For the text-containing cell, return its midpoint in [x, y] coordinate format. 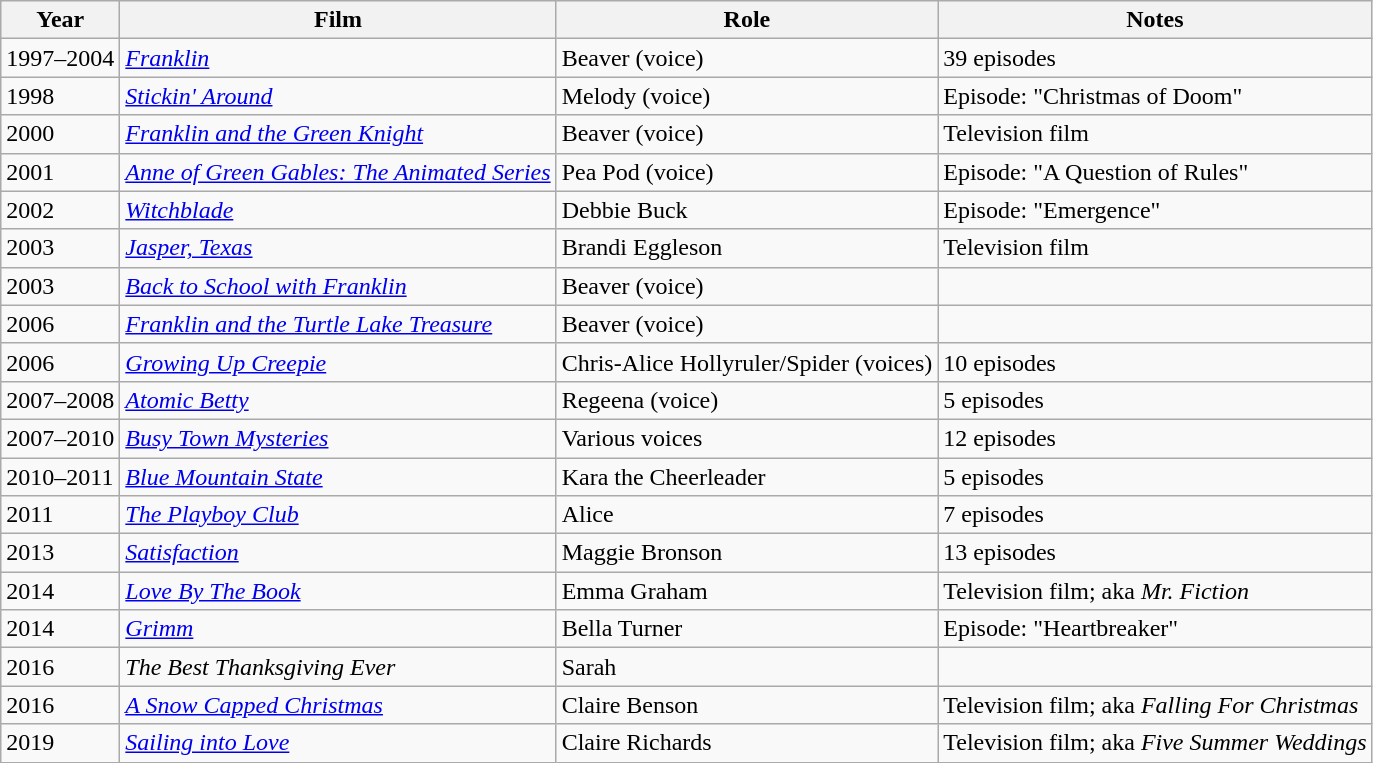
2001 [60, 172]
39 episodes [1155, 58]
Maggie Bronson [747, 553]
Love By The Book [338, 591]
Grimm [338, 629]
2010–2011 [60, 477]
1998 [60, 96]
Brandi Eggleson [747, 248]
Stickin' Around [338, 96]
1997–2004 [60, 58]
Blue Mountain State [338, 477]
2019 [60, 743]
Episode: "Emergence" [1155, 210]
Film [338, 20]
Busy Town Mysteries [338, 438]
Emma Graham [747, 591]
Melody (voice) [747, 96]
A Snow Capped Christmas [338, 705]
The Playboy Club [338, 515]
Claire Richards [747, 743]
2007–2010 [60, 438]
Sarah [747, 667]
Franklin and the Turtle Lake Treasure [338, 324]
Episode: "Heartbreaker" [1155, 629]
2011 [60, 515]
Television film; aka Five Summer Weddings [1155, 743]
Television film; aka Falling For Christmas [1155, 705]
10 episodes [1155, 362]
Episode: "A Question of Rules" [1155, 172]
Pea Pod (voice) [747, 172]
Episode: "Christmas of Doom" [1155, 96]
Alice [747, 515]
7 episodes [1155, 515]
Back to School with Franklin [338, 286]
Chris-Alice Hollyruler/Spider (voices) [747, 362]
Jasper, Texas [338, 248]
2000 [60, 134]
Notes [1155, 20]
Television film; aka Mr. Fiction [1155, 591]
Bella Turner [747, 629]
2007–2008 [60, 400]
Year [60, 20]
Atomic Betty [338, 400]
Witchblade [338, 210]
2013 [60, 553]
Debbie Buck [747, 210]
2002 [60, 210]
Role [747, 20]
Satisfaction [338, 553]
13 episodes [1155, 553]
Claire Benson [747, 705]
The Best Thanksgiving Ever [338, 667]
Franklin [338, 58]
12 episodes [1155, 438]
Various voices [747, 438]
Kara the Cheerleader [747, 477]
Anne of Green Gables: The Animated Series [338, 172]
Sailing into Love [338, 743]
Regeena (voice) [747, 400]
Franklin and the Green Knight [338, 134]
Growing Up Creepie [338, 362]
